Provide the [X, Y] coordinate of the cell's center where the given text is located.  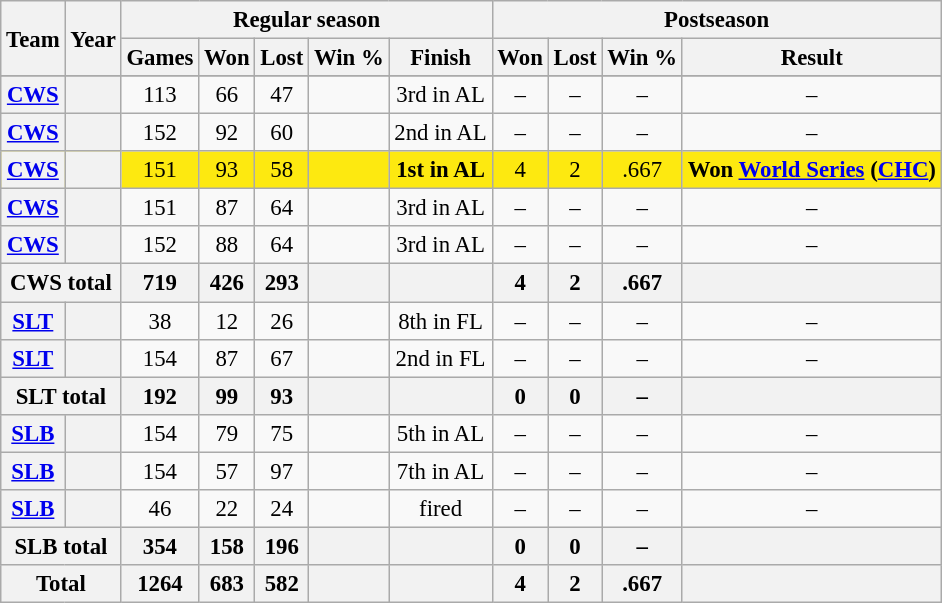
Year [93, 38]
1st in AL [440, 170]
354 [160, 546]
5th in AL [440, 433]
SLB total [61, 546]
Won World Series (CHC) [812, 170]
683 [227, 584]
SLT total [61, 396]
12 [227, 321]
Result [812, 58]
67 [282, 358]
97 [282, 471]
60 [282, 133]
192 [160, 396]
47 [282, 95]
426 [227, 283]
Postseason [716, 20]
99 [227, 396]
196 [282, 546]
2nd in FL [440, 358]
Regular season [306, 20]
2nd in AL [440, 133]
88 [227, 245]
26 [282, 321]
158 [227, 546]
Team [33, 38]
24 [282, 509]
Games [160, 58]
38 [160, 321]
113 [160, 95]
293 [282, 283]
46 [160, 509]
92 [227, 133]
8th in FL [440, 321]
79 [227, 433]
Total [61, 584]
58 [282, 170]
57 [227, 471]
CWS total [61, 283]
75 [282, 433]
66 [227, 95]
fired [440, 509]
719 [160, 283]
Finish [440, 58]
1264 [160, 584]
7th in AL [440, 471]
22 [227, 509]
582 [282, 584]
